Determine the (x, y) coordinate at the center of the cell enclosing the given text.  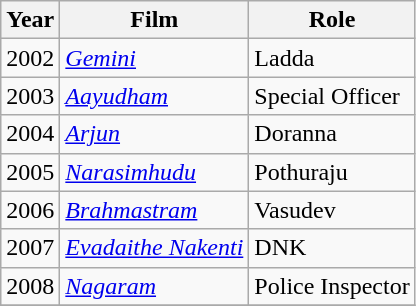
Special Officer (332, 96)
Arjun (154, 134)
2007 (30, 248)
Narasimhudu (154, 172)
Aayudham (154, 96)
Film (154, 20)
Ladda (332, 58)
Vasudev (332, 210)
Role (332, 20)
Year (30, 20)
2008 (30, 286)
2003 (30, 96)
Nagaram (154, 286)
Evadaithe Nakenti (154, 248)
Police Inspector (332, 286)
DNK (332, 248)
Pothuraju (332, 172)
Brahmastram (154, 210)
Doranna (332, 134)
Gemini (154, 58)
2006 (30, 210)
2004 (30, 134)
2005 (30, 172)
2002 (30, 58)
